From the cell containing the given text, extract its center point as (X, Y) coordinate. 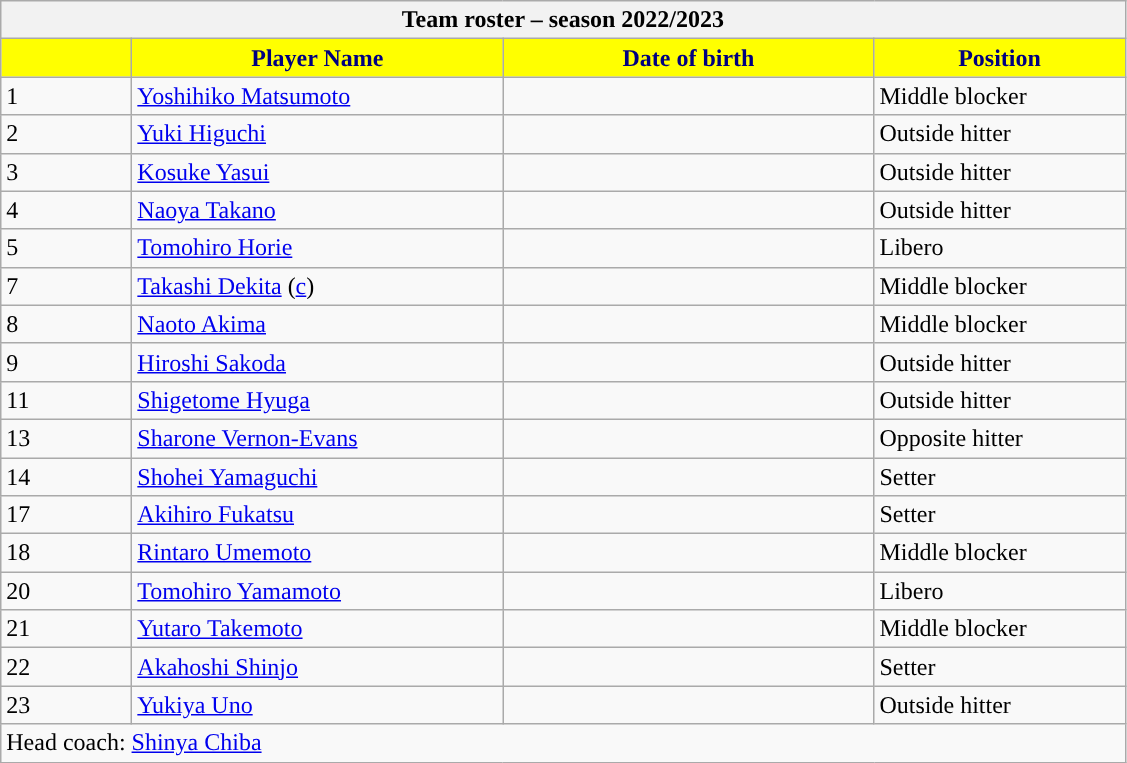
Date of birth (688, 58)
1 (66, 96)
2 (66, 134)
Tomohiro Horie (318, 248)
5 (66, 248)
Player Name (318, 58)
11 (66, 400)
4 (66, 210)
20 (66, 591)
Team roster – season 2022/2023 (563, 20)
17 (66, 515)
Yoshihiko Matsumoto (318, 96)
13 (66, 438)
Opposite hitter (1000, 438)
Position (1000, 58)
Yutaro Takemoto (318, 629)
23 (66, 705)
8 (66, 324)
Head coach: Shinya Chiba (563, 743)
Shigetome Hyuga (318, 400)
Rintaro Umemoto (318, 553)
Hiroshi Sakoda (318, 362)
Kosuke Yasui (318, 172)
9 (66, 362)
18 (66, 553)
21 (66, 629)
Yuki Higuchi (318, 134)
Sharone Vernon-Evans (318, 438)
3 (66, 172)
Yukiya Uno (318, 705)
14 (66, 477)
Takashi Dekita (c) (318, 286)
Naoto Akima (318, 324)
7 (66, 286)
Tomohiro Yamamoto (318, 591)
22 (66, 667)
Shohei Yamaguchi (318, 477)
Akahoshi Shinjo (318, 667)
Akihiro Fukatsu (318, 515)
Naoya Takano (318, 210)
